Locate the cell with the specified text and output its (X, Y) center coordinate. 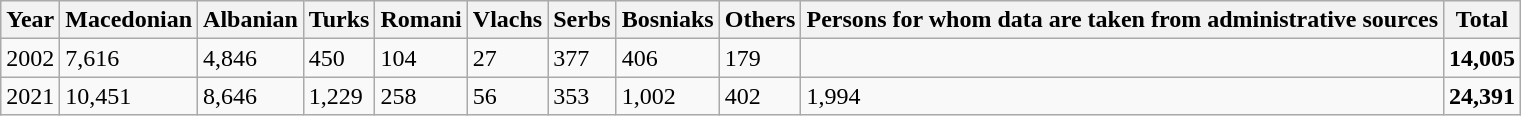
Year (30, 20)
179 (760, 58)
Turks (339, 20)
406 (668, 58)
353 (582, 96)
8,646 (251, 96)
Albanian (251, 20)
Persons for whom data are taken from administrative sources (1122, 20)
Vlachs (507, 20)
377 (582, 58)
450 (339, 58)
1,994 (1122, 96)
Romani (421, 20)
2002 (30, 58)
Serbs (582, 20)
7,616 (129, 58)
Bosniaks (668, 20)
1,002 (668, 96)
1,229 (339, 96)
4,846 (251, 58)
27 (507, 58)
104 (421, 58)
2021 (30, 96)
Macedonian (129, 20)
258 (421, 96)
10,451 (129, 96)
24,391 (1482, 96)
402 (760, 96)
Total (1482, 20)
Others (760, 20)
14,005 (1482, 58)
56 (507, 96)
